Identify which cell holds the provided text, then report its [X, Y] central coordinate. 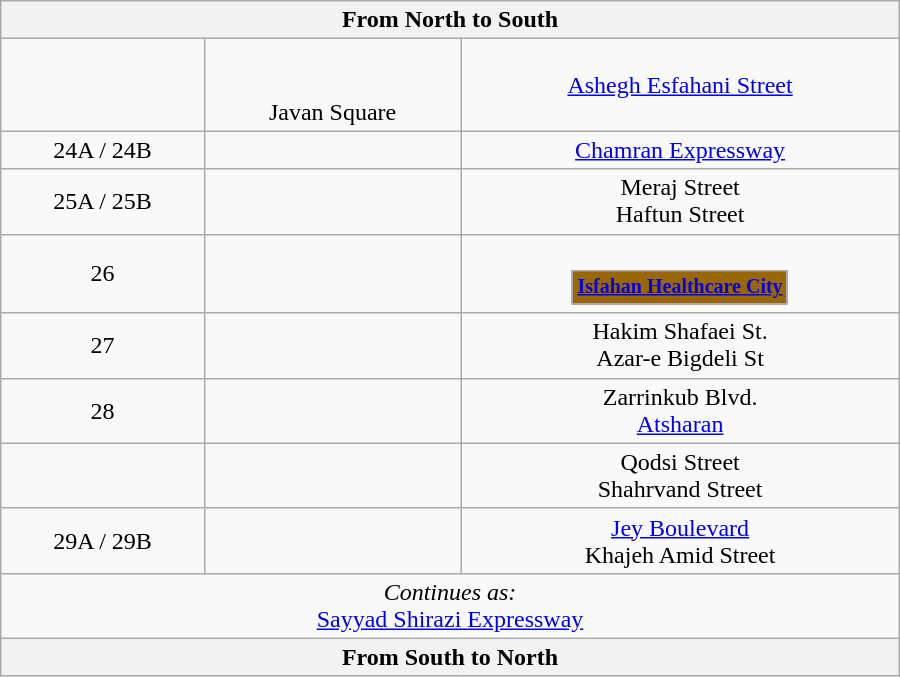
26 [103, 274]
Meraj Street Haftun Street [680, 202]
Qodsi Street Shahrvand Street [680, 476]
29A / 29B [103, 540]
Hakim Shafaei St. Azar-e Bigdeli St [680, 346]
From South to North [450, 657]
Jey Boulevard Khajeh Amid Street [680, 540]
Ashegh Esfahani Street [680, 85]
28 [103, 410]
27 [103, 346]
25A / 25B [103, 202]
Chamran Expressway [680, 150]
From North to South [450, 20]
Javan Square [332, 85]
Zarrinkub Blvd.Atsharan [680, 410]
24A / 24B [103, 150]
Continues as: Sayyad Shirazi Expressway [450, 606]
